Return the (x, y) coordinate for the center point of the cell that contains the specified text.  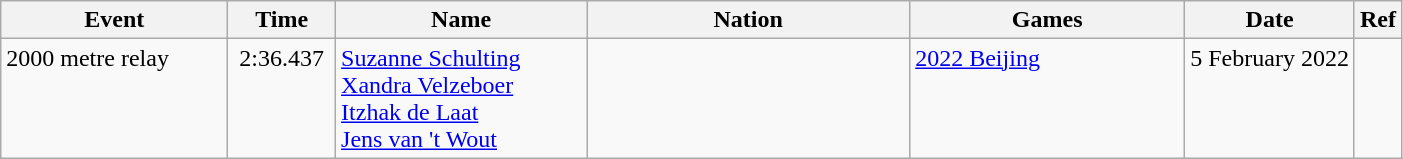
Time (282, 20)
2022 Beijing (1048, 98)
Games (1048, 20)
Name (462, 20)
Date (1270, 20)
5 February 2022 (1270, 98)
Event (114, 20)
Nation (748, 20)
2:36.437 (282, 98)
Ref (1378, 20)
Suzanne SchultingXandra VelzeboerItzhak de LaatJens van 't Wout (462, 98)
2000 metre relay (114, 98)
